Provide the (X, Y) coordinate of the cell's center where the given text is located.  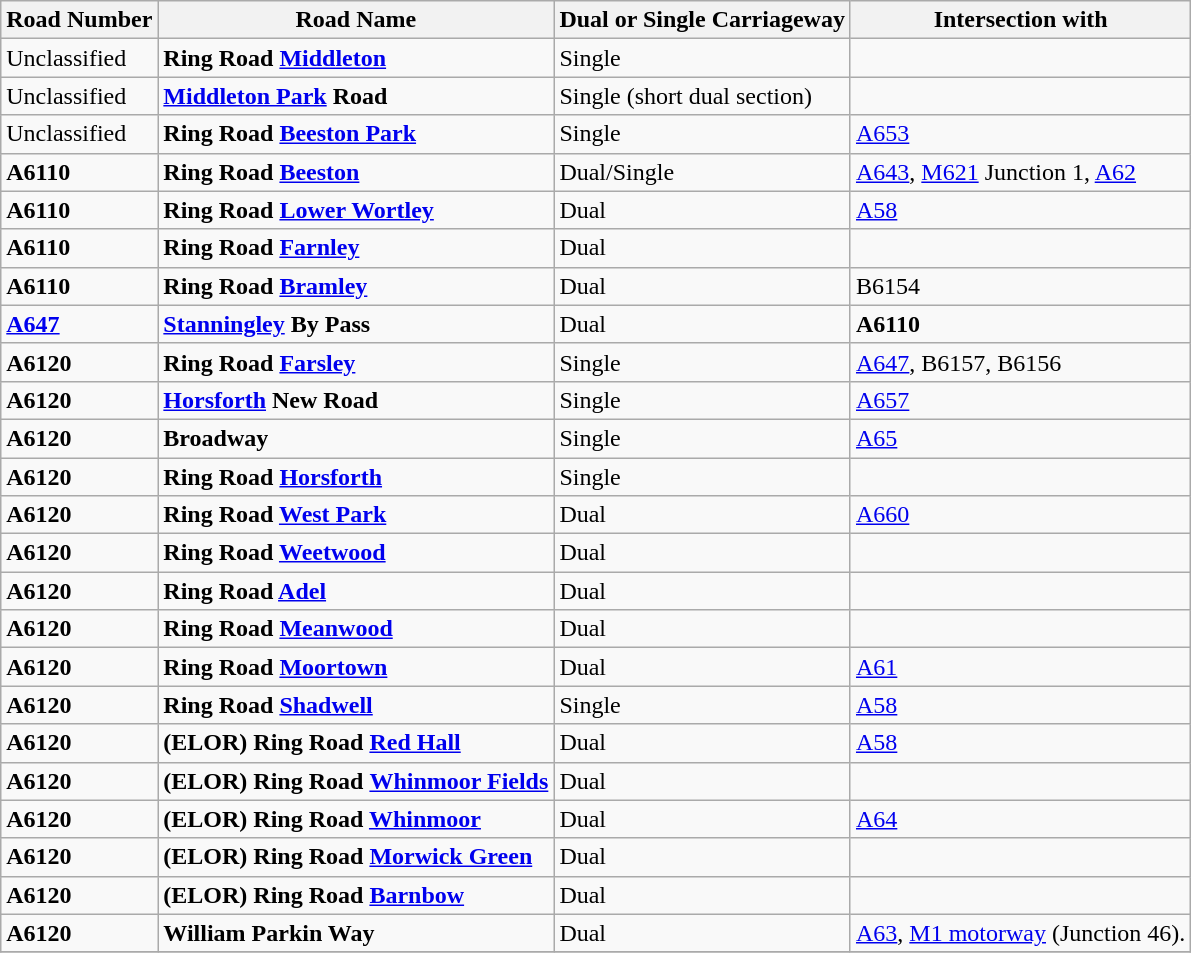
B6154 (1020, 286)
A64 (1020, 819)
Ring Road Beeston (356, 172)
A657 (1020, 400)
Stanningley By Pass (356, 324)
Ring Road Farnley (356, 248)
(ELOR) Ring Road Red Hall (356, 743)
Ring Road Meanwood (356, 629)
Ring Road Beeston Park (356, 134)
Ring Road Middleton (356, 58)
A65 (1020, 438)
A647, B6157, B6156 (1020, 362)
A61 (1020, 667)
Ring Road Bramley (356, 286)
Horsforth New Road (356, 400)
Intersection with (1020, 20)
A653 (1020, 134)
Ring Road Farsley (356, 362)
Road Name (356, 20)
A63, M1 motorway (Junction 46). (1020, 933)
A643, M621 Junction 1, A62 (1020, 172)
Single (short dual section) (702, 96)
Ring Road Adel (356, 591)
Middleton Park Road (356, 96)
Road Number (80, 20)
A660 (1020, 515)
Broadway (356, 438)
(ELOR) Ring Road Morwick Green (356, 857)
(ELOR) Ring Road Whinmoor (356, 819)
(ELOR) Ring Road Barnbow (356, 895)
Ring Road Lower Wortley (356, 210)
Dual/Single (702, 172)
Ring Road Shadwell (356, 705)
Dual or Single Carriageway (702, 20)
Ring Road West Park (356, 515)
Ring Road Weetwood (356, 553)
Ring Road Horsforth (356, 477)
A647 (80, 324)
William Parkin Way (356, 933)
(ELOR) Ring Road Whinmoor Fields (356, 781)
Ring Road Moortown (356, 667)
